Return the [x, y] coordinate for the center point of the cell that contains the specified text.  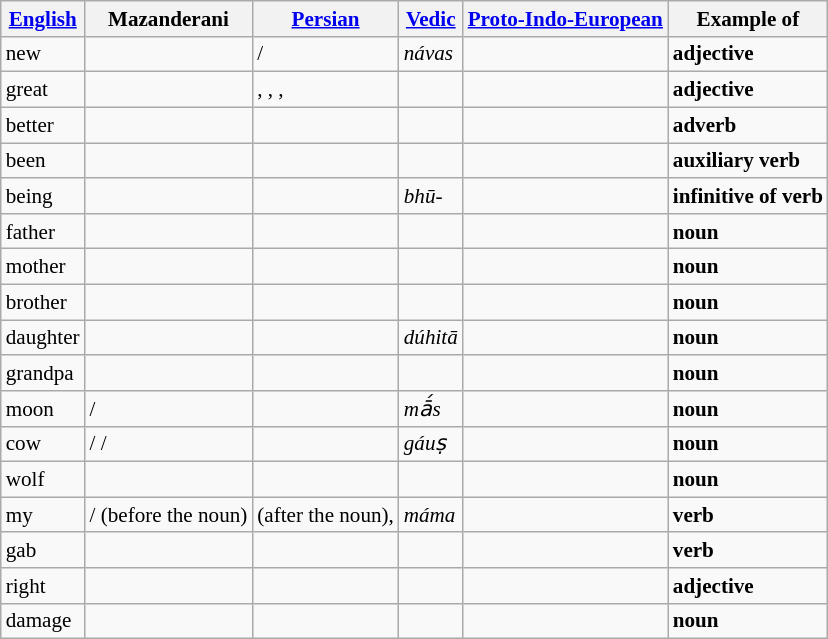
grandpa [43, 372]
máma [431, 514]
great [43, 90]
, , , [326, 90]
cow [43, 444]
adverb [748, 124]
auxiliary verb [748, 160]
brother [43, 302]
Example of [748, 18]
damage [43, 620]
(after the noun), [326, 514]
moon [43, 408]
dúhitā [431, 338]
Persian [326, 18]
/ / [169, 444]
gáuṣ [431, 444]
my [43, 514]
mā́s [431, 408]
Mazanderani [169, 18]
Proto-Indo-European [566, 18]
daughter [43, 338]
návas [431, 54]
better [43, 124]
Vedic [431, 18]
/ (before the noun) [169, 514]
father [43, 230]
been [43, 160]
new [43, 54]
infinitive of verb [748, 196]
bhū- [431, 196]
gab [43, 550]
being [43, 196]
wolf [43, 480]
English [43, 18]
mother [43, 266]
right [43, 586]
